Return [x, y] of the center of cell containing provided text 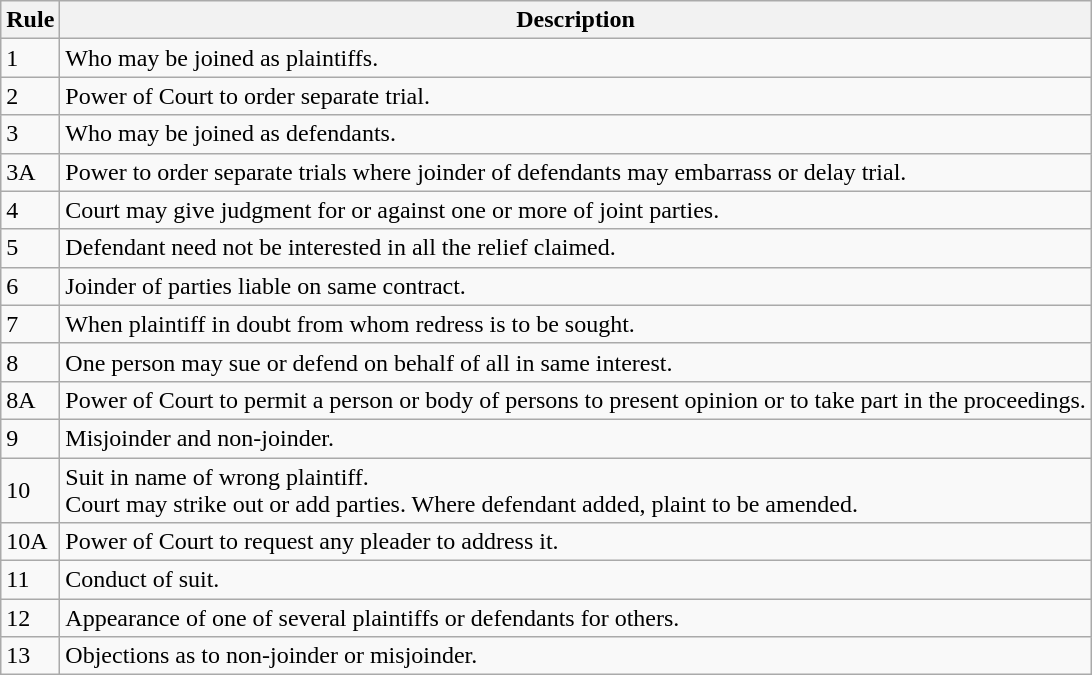
8 [30, 362]
2 [30, 96]
11 [30, 580]
7 [30, 324]
10 [30, 490]
Who may be joined as defendants. [576, 134]
3 [30, 134]
One person may sue or defend on behalf of all in same interest. [576, 362]
Rule [30, 20]
When plaintiff in doubt from whom redress is to be sought. [576, 324]
Conduct of suit. [576, 580]
Description [576, 20]
Who may be joined as plaintiffs. [576, 58]
9 [30, 438]
12 [30, 618]
6 [30, 286]
Power of Court to request any pleader to address it. [576, 542]
Suit in name of wrong plaintiff.Court may strike out or add parties. Where defendant added, plaint to be amended. [576, 490]
Defendant need not be interested in all the relief claimed. [576, 248]
Power of Court to permit a person or body of persons to present opinion or to take part in the proceedings. [576, 400]
1 [30, 58]
13 [30, 656]
Joinder of parties liable on same contract. [576, 286]
Court may give judgment for or against one or more of joint parties. [576, 210]
10A [30, 542]
Appearance of one of several plaintiffs or defendants for others. [576, 618]
Objections as to non-joinder or misjoinder. [576, 656]
Power to order separate trials where joinder of defendants may embarrass or delay trial. [576, 172]
8A [30, 400]
5 [30, 248]
4 [30, 210]
Misjoinder and non-joinder. [576, 438]
Power of Court to order separate trial. [576, 96]
3A [30, 172]
